Capture the cell that displays the provided text and extract its [X, Y] central coordinate. 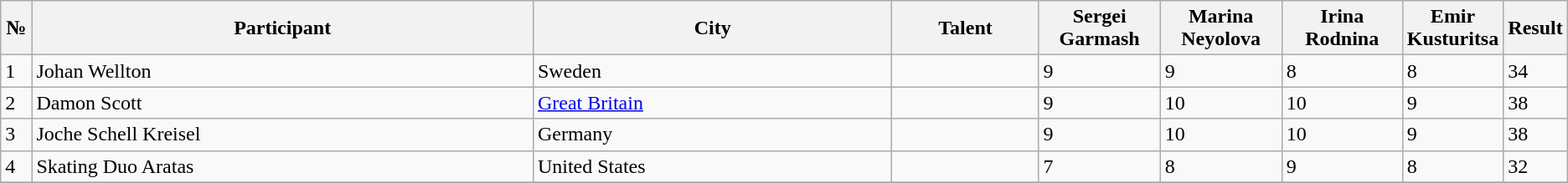
Damon Scott [282, 103]
7 [1099, 166]
Participant [282, 28]
Marina Neyolova [1221, 28]
Emir Kusturitsa [1452, 28]
Sweden [712, 71]
Great Britain [712, 103]
2 [17, 103]
32 [1535, 166]
4 [17, 166]
United States [712, 166]
Sergei Garmash [1099, 28]
Joche Schell Kreisel [282, 135]
34 [1535, 71]
Irina Rodnina [1342, 28]
Germany [712, 135]
Result [1535, 28]
3 [17, 135]
Skating Duo Aratas [282, 166]
№ [17, 28]
City [712, 28]
Johan Wellton [282, 71]
1 [17, 71]
Talent [965, 28]
